Provide the [x, y] coordinate of the cell's center where the given text is located.  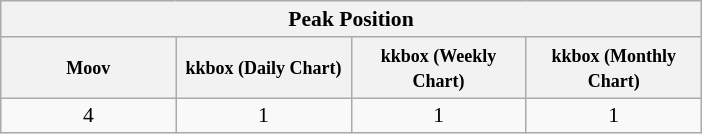
kkbox (Weekly Chart) [438, 68]
Moov [88, 68]
kkbox (Monthly Chart) [614, 68]
kkbox (Daily Chart) [264, 68]
Peak Position [351, 19]
4 [88, 116]
